Detect which cell encompasses the target text, then output its (X, Y) center coordinate. 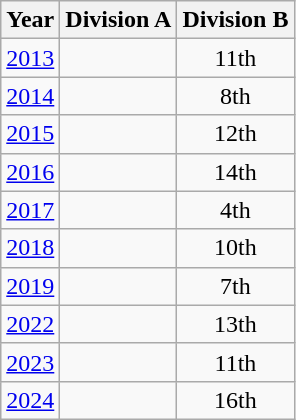
7th (236, 286)
Division B (236, 20)
2018 (30, 248)
13th (236, 324)
14th (236, 172)
12th (236, 134)
Year (30, 20)
2023 (30, 362)
10th (236, 248)
2017 (30, 210)
4th (236, 210)
2015 (30, 134)
Division A (118, 20)
2019 (30, 286)
2013 (30, 58)
8th (236, 96)
2016 (30, 172)
16th (236, 400)
2024 (30, 400)
2014 (30, 96)
2022 (30, 324)
